Return [X, Y] of the center of cell containing provided text 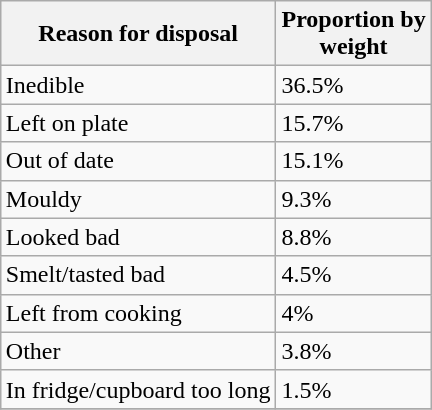
Out of date [138, 161]
1.5% [354, 389]
Inedible [138, 85]
4.5% [354, 275]
3.8% [354, 351]
Proportion byweight [354, 34]
Mouldy [138, 199]
Left on plate [138, 123]
Other [138, 351]
15.1% [354, 161]
4% [354, 313]
Reason for disposal [138, 34]
Looked bad [138, 237]
Smelt/tasted bad [138, 275]
15.7% [354, 123]
In fridge/cupboard too long [138, 389]
Left from cooking [138, 313]
9.3% [354, 199]
36.5% [354, 85]
8.8% [354, 237]
